Capture the cell that displays the provided text and extract its (x, y) central coordinate. 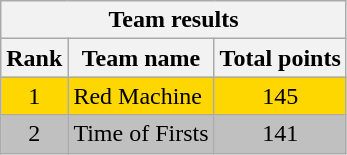
141 (280, 134)
Rank (34, 58)
Time of Firsts (141, 134)
2 (34, 134)
Total points (280, 58)
Team results (174, 20)
145 (280, 96)
Red Machine (141, 96)
1 (34, 96)
Team name (141, 58)
